Find where the given text appears and provide that cell's center as (x, y) coordinate. 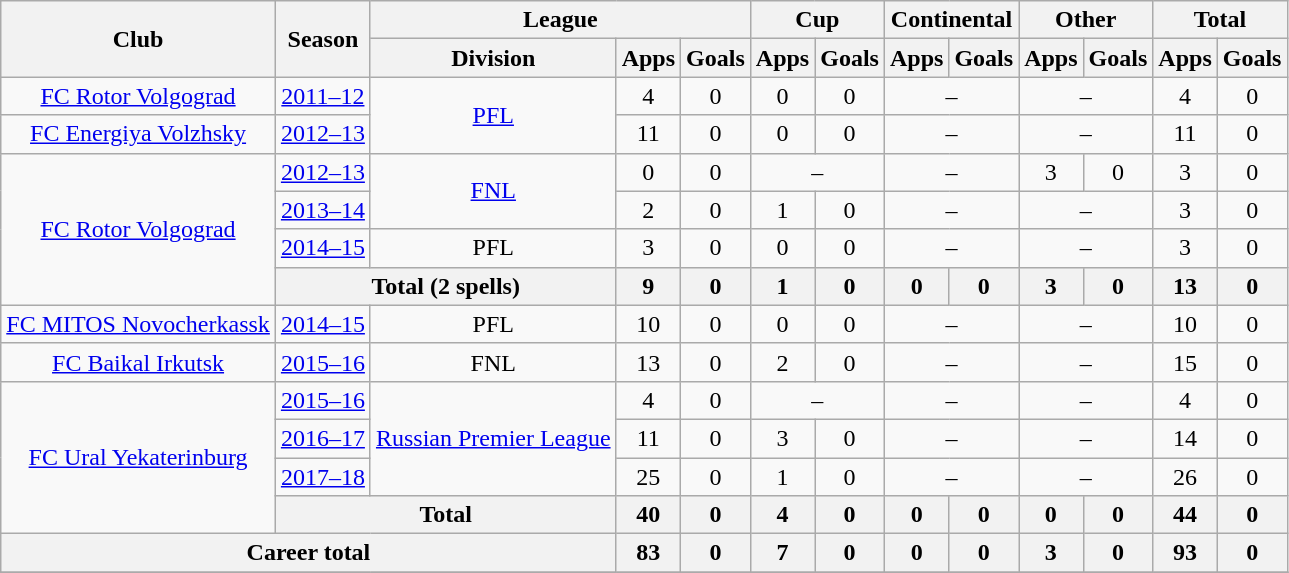
FC MITOS Novocherkassk (138, 324)
Total (2 spells) (446, 286)
Career total (308, 553)
2016–17 (322, 438)
9 (648, 286)
League (560, 20)
FC Baikal Irkutsk (138, 362)
2017–18 (322, 477)
14 (1185, 438)
FC Ural Yekaterinburg (138, 457)
25 (648, 477)
Club (138, 39)
Cup (817, 20)
Season (322, 39)
7 (782, 553)
2011–12 (322, 96)
2013–14 (322, 210)
40 (648, 515)
15 (1185, 362)
Russian Premier League (493, 438)
26 (1185, 477)
44 (1185, 515)
83 (648, 553)
Other (1086, 20)
Continental (951, 20)
Division (493, 58)
FC Energiya Volzhsky (138, 134)
93 (1185, 553)
